For the text-containing cell, return its midpoint in (x, y) coordinate format. 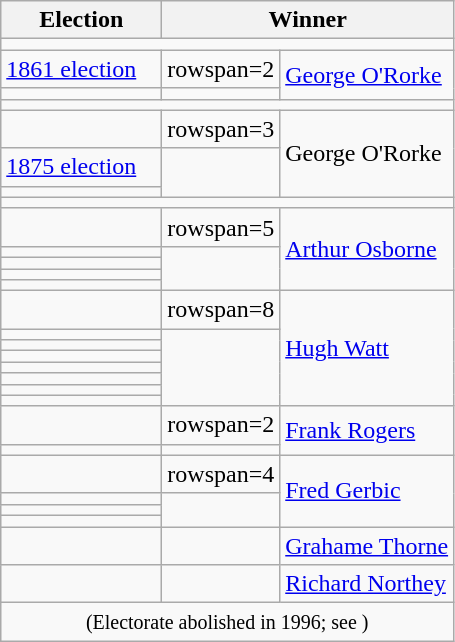
Richard Northey (367, 584)
Frank Rogers (367, 430)
Election (82, 20)
rowspan=3 (221, 129)
Arthur Osborne (367, 249)
rowspan=5 (221, 227)
Grahame Thorne (367, 545)
Hugh Watt (367, 349)
1861 election (82, 69)
(Electorate abolished in 1996; see ) (228, 622)
Winner (308, 20)
Fred Gerbic (367, 490)
rowspan=4 (221, 474)
rowspan=8 (221, 310)
1875 election (82, 167)
